Identify which cell holds the provided text, then report its [x, y] central coordinate. 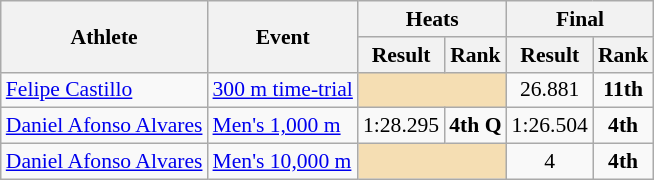
11th [624, 90]
Heats [432, 19]
1:28.295 [401, 126]
Men's 10,000 m [283, 162]
4 [550, 162]
Event [283, 36]
300 m time-trial [283, 90]
4th Q [475, 126]
1:26.504 [550, 126]
Final [580, 19]
Men's 1,000 m [283, 126]
Athlete [104, 36]
26.881 [550, 90]
Felipe Castillo [104, 90]
